Identify which cell holds the provided text, then report its [X, Y] central coordinate. 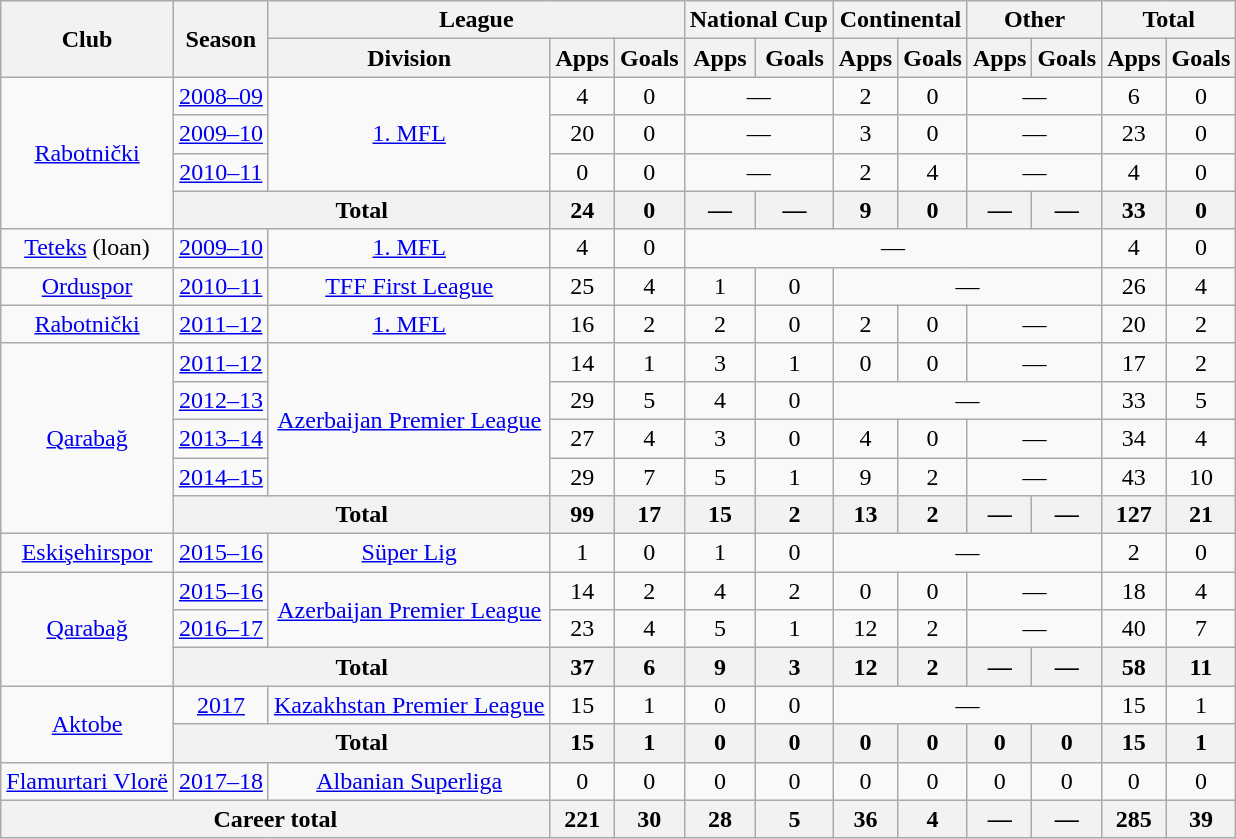
10 [1201, 477]
37 [582, 667]
40 [1134, 629]
34 [1134, 438]
Eskişehirspor [88, 553]
2012–13 [220, 400]
13 [865, 515]
16 [582, 324]
58 [1134, 667]
43 [1134, 477]
39 [1201, 819]
25 [582, 286]
36 [865, 819]
28 [720, 819]
2017–18 [220, 781]
21 [1201, 515]
99 [582, 515]
Career total [276, 819]
Flamurtari Vlorë [88, 781]
18 [1134, 591]
National Cup [758, 20]
127 [1134, 515]
2017 [220, 705]
Kazakhstan Premier League [409, 705]
Aktobe [88, 724]
2016–17 [220, 629]
Season [220, 39]
11 [1201, 667]
2013–14 [220, 438]
24 [582, 210]
Club [88, 39]
2008–09 [220, 96]
Orduspor [88, 286]
Teteks (loan) [88, 248]
285 [1134, 819]
TFF First League [409, 286]
Division [409, 58]
Other [1034, 20]
26 [1134, 286]
2014–15 [220, 477]
Süper Lig [409, 553]
221 [582, 819]
Albanian Superliga [409, 781]
Continental [900, 20]
30 [649, 819]
27 [582, 438]
League [476, 20]
